For the text-containing cell, return its midpoint in (X, Y) coordinate format. 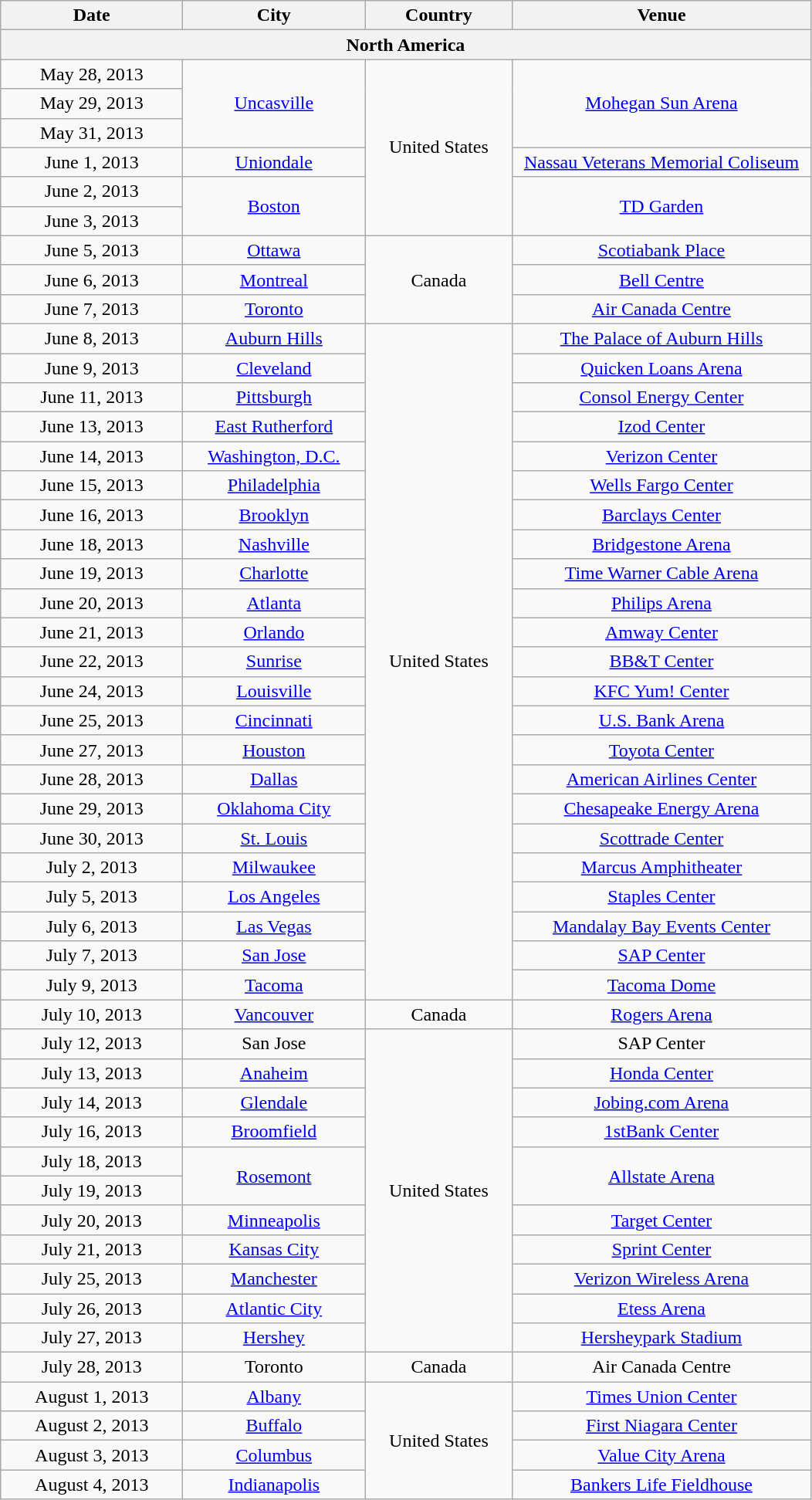
July 10, 2013 (92, 1014)
BB&T Center (661, 662)
Scottrade Center (661, 838)
Buffalo (274, 1426)
Date (92, 15)
Cleveland (274, 368)
July 21, 2013 (92, 1249)
June 5, 2013 (92, 250)
Milwaukee (274, 868)
American Airlines Center (661, 779)
Sprint Center (661, 1249)
Times Union Center (661, 1397)
Las Vegas (274, 926)
Verizon Center (661, 456)
July 25, 2013 (92, 1278)
May 29, 2013 (92, 103)
Mohegan Sun Arena (661, 103)
July 28, 2013 (92, 1367)
June 13, 2013 (92, 427)
Time Warner Cable Arena (661, 574)
Barclays Center (661, 515)
Philadelphia (274, 486)
August 2, 2013 (92, 1426)
Charlotte (274, 574)
Bridgestone Arena (661, 544)
Tacoma Dome (661, 985)
Honda Center (661, 1073)
July 9, 2013 (92, 985)
Jobing.com Arena (661, 1102)
Sunrise (274, 662)
East Rutherford (274, 427)
Atlanta (274, 603)
July 7, 2013 (92, 956)
North America (406, 45)
Atlantic City (274, 1309)
Nashville (274, 544)
Glendale (274, 1102)
Value City Arena (661, 1455)
July 16, 2013 (92, 1132)
July 19, 2013 (92, 1190)
June 20, 2013 (92, 603)
Vancouver (274, 1014)
June 14, 2013 (92, 456)
Verizon Wireless Arena (661, 1278)
June 21, 2013 (92, 632)
June 9, 2013 (92, 368)
Tacoma (274, 985)
First Niagara Center (661, 1426)
Country (438, 15)
Nassau Veterans Memorial Coliseum (661, 162)
Louisville (274, 691)
Brooklyn (274, 515)
Kansas City (274, 1249)
Uncasville (274, 103)
Hersheypark Stadium (661, 1338)
Wells Fargo Center (661, 486)
June 19, 2013 (92, 574)
Indianapolis (274, 1485)
Etess Arena (661, 1309)
Chesapeake Energy Arena (661, 808)
July 20, 2013 (92, 1220)
Pittsburgh (274, 398)
Philips Arena (661, 603)
June 25, 2013 (92, 720)
Izod Center (661, 427)
June 18, 2013 (92, 544)
Manchester (274, 1278)
Scotiabank Place (661, 250)
June 16, 2013 (92, 515)
The Palace of Auburn Hills (661, 338)
June 8, 2013 (92, 338)
TD Garden (661, 206)
June 22, 2013 (92, 662)
Rogers Arena (661, 1014)
June 2, 2013 (92, 191)
U.S. Bank Arena (661, 720)
June 24, 2013 (92, 691)
St. Louis (274, 838)
Columbus (274, 1455)
June 3, 2013 (92, 221)
Quicken Loans Arena (661, 368)
Dallas (274, 779)
Auburn Hills (274, 338)
Consol Energy Center (661, 398)
Hershey (274, 1338)
KFC Yum! Center (661, 691)
July 27, 2013 (92, 1338)
August 3, 2013 (92, 1455)
June 15, 2013 (92, 486)
June 28, 2013 (92, 779)
Los Angeles (274, 897)
Ottawa (274, 250)
July 5, 2013 (92, 897)
June 6, 2013 (92, 279)
Albany (274, 1397)
June 1, 2013 (92, 162)
Oklahoma City (274, 808)
July 6, 2013 (92, 926)
Staples Center (661, 897)
May 28, 2013 (92, 74)
July 12, 2013 (92, 1044)
Bankers Life Fieldhouse (661, 1485)
Uniondale (274, 162)
Bell Centre (661, 279)
Amway Center (661, 632)
June 11, 2013 (92, 398)
July 14, 2013 (92, 1102)
July 18, 2013 (92, 1161)
Orlando (274, 632)
Allstate Arena (661, 1176)
June 30, 2013 (92, 838)
June 29, 2013 (92, 808)
1stBank Center (661, 1132)
May 31, 2013 (92, 133)
Minneapolis (274, 1220)
City (274, 15)
Boston (274, 206)
June 7, 2013 (92, 309)
Broomfield (274, 1132)
Rosemont (274, 1176)
August 1, 2013 (92, 1397)
Anaheim (274, 1073)
August 4, 2013 (92, 1485)
July 26, 2013 (92, 1309)
Houston (274, 750)
July 2, 2013 (92, 868)
Toyota Center (661, 750)
Target Center (661, 1220)
June 27, 2013 (92, 750)
July 13, 2013 (92, 1073)
Marcus Amphitheater (661, 868)
Mandalay Bay Events Center (661, 926)
Cincinnati (274, 720)
Washington, D.C. (274, 456)
Venue (661, 15)
Montreal (274, 279)
